Provide the (X, Y) coordinate of the cell's center where the given text is located.  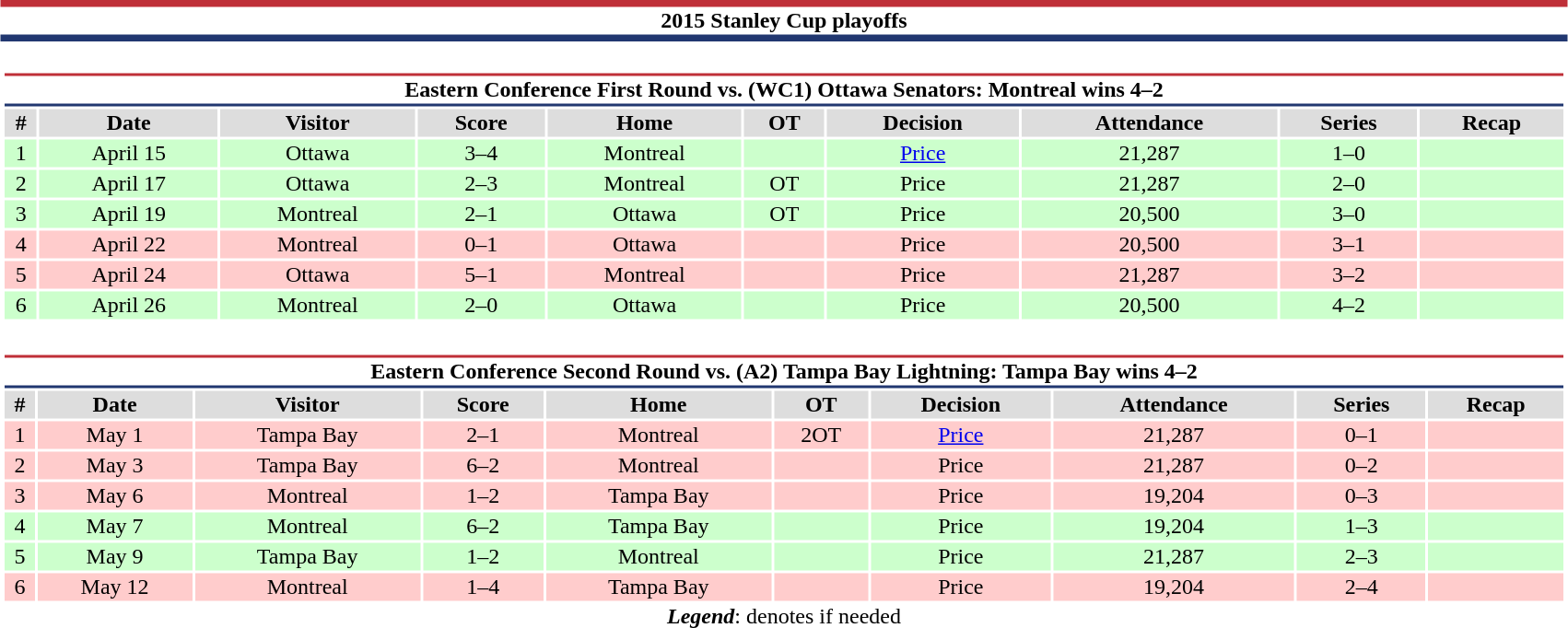
0–3 (1362, 496)
3–0 (1349, 215)
April 17 (129, 183)
May 9 (114, 557)
May 3 (114, 465)
3–4 (481, 154)
April 24 (129, 275)
3–2 (1349, 275)
May 1 (114, 436)
Eastern Conference First Round vs. (WC1) Ottawa Senators: Montreal wins 4–2 (783, 90)
April 26 (129, 305)
4–2 (1349, 305)
April 19 (129, 215)
5–1 (481, 275)
May 12 (114, 587)
0–2 (1362, 465)
April 22 (129, 244)
May 7 (114, 526)
2OT (821, 436)
1–3 (1362, 526)
2–4 (1362, 587)
2015 Stanley Cup playoffs (784, 20)
May 6 (114, 496)
1–0 (1349, 154)
April 15 (129, 154)
3–1 (1349, 244)
1–4 (483, 587)
Eastern Conference Second Round vs. (A2) Tampa Bay Lightning: Tampa Bay wins 4–2 (783, 372)
